Detect which cell encompasses the target text, then output its (X, Y) center coordinate. 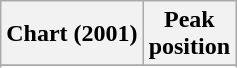
Chart (2001) (72, 34)
Peakposition (189, 34)
